Determine the (x, y) coordinate at the center of the cell enclosing the given text.  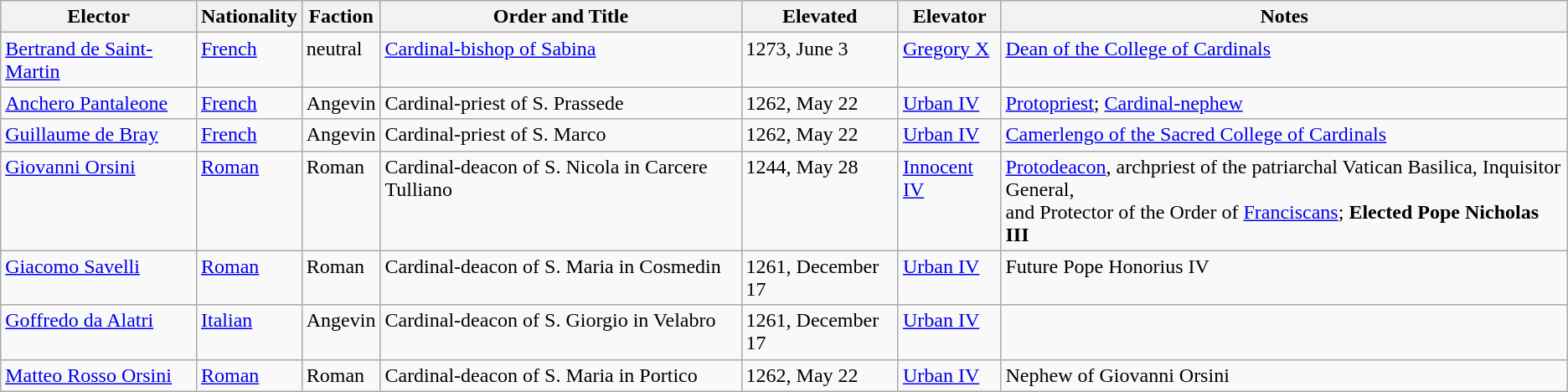
1273, June 3 (819, 60)
Cardinal-bishop of Sabina (561, 60)
Goffredo da Alatri (99, 332)
Matteo Rosso Orsini (99, 375)
Elevated (819, 17)
Camerlengo of the Sacred College of Cardinals (1284, 135)
Protodeacon, archpriest of the patriarchal Vatican Basilica, Inquisitor General, and Protector of the Order of Franciscans; Elected Pope Nicholas III (1284, 201)
Elevator (950, 17)
Protopriest; Cardinal-nephew (1284, 103)
Cardinal-priest of S. Marco (561, 135)
Nephew of Giovanni Orsini (1284, 375)
Cardinal-deacon of S. Giorgio in Velabro (561, 332)
Order and Title (561, 17)
Gregory X (950, 60)
Faction (341, 17)
Anchero Pantaleone (99, 103)
Elector (99, 17)
Innocent IV (950, 201)
Guillaume de Bray (99, 135)
Dean of the College of Cardinals (1284, 60)
Notes (1284, 17)
neutral (341, 60)
Italian (249, 332)
Cardinal-deacon of S. Maria in Portico (561, 375)
Giovanni Orsini (99, 201)
Cardinal-deacon of S. Nicola in Carcere Tulliano (561, 201)
Future Pope Honorius IV (1284, 278)
1244, May 28 (819, 201)
Cardinal-priest of S. Prassede (561, 103)
Bertrand de Saint-Martin (99, 60)
Cardinal-deacon of S. Maria in Cosmedin (561, 278)
Giacomo Savelli (99, 278)
Nationality (249, 17)
